Search for the cell housing the specified text and yield its (X, Y) center coordinate. 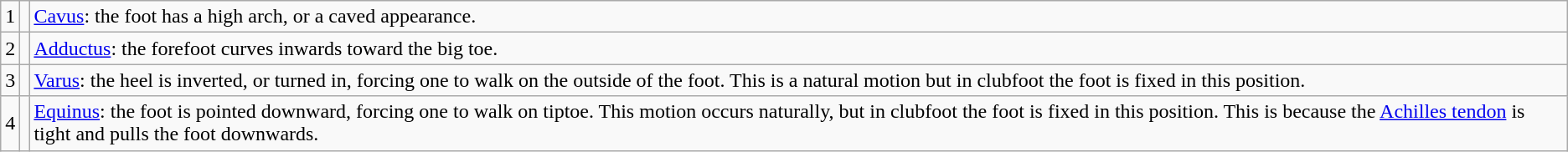
1 (10, 17)
Adductus: the forefoot curves inwards toward the big toe. (798, 48)
2 (10, 48)
Cavus: the foot has a high arch, or a caved appearance. (798, 17)
4 (10, 124)
3 (10, 80)
